Detect which cell encompasses the target text, then output its (x, y) center coordinate. 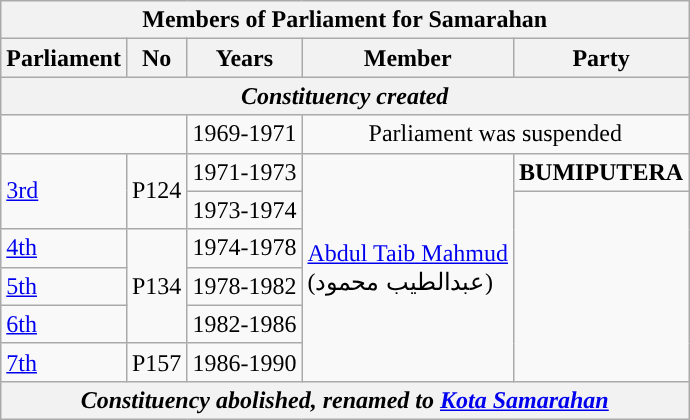
Members of Parliament for Samarahan (345, 20)
P134 (156, 286)
4th (64, 248)
Party (602, 58)
Constituency abolished, renamed to Kota Samarahan (345, 400)
BUMIPUTERA (602, 172)
Years (244, 58)
P124 (156, 191)
1969-1971 (244, 134)
1986-1990 (244, 362)
Parliament was suspended (496, 134)
Abdul Taib Mahmud (عبدالطيب محمود‎) (408, 267)
Member (408, 58)
1971-1973 (244, 172)
P157 (156, 362)
1974-1978 (244, 248)
3rd (64, 191)
1973-1974 (244, 210)
5th (64, 286)
No (156, 58)
6th (64, 324)
1982-1986 (244, 324)
7th (64, 362)
Parliament (64, 58)
1978-1982 (244, 286)
Constituency created (345, 96)
